Scan for the cell matching the given text and deliver its (x, y) coordinate at center. 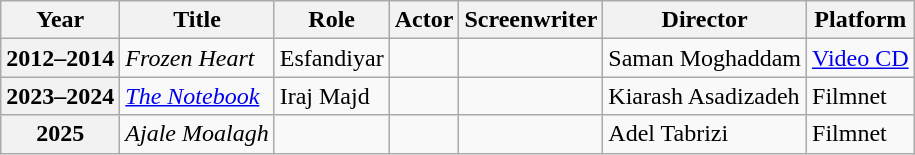
Esfandiyar (332, 58)
Saman Moghaddam (705, 58)
2023–2024 (60, 96)
Platform (861, 20)
2025 (60, 134)
Adel Tabrizi (705, 134)
Role (332, 20)
Ajale Moalagh (197, 134)
Frozen Heart (197, 58)
2012–2014 (60, 58)
Iraj Majd (332, 96)
Screenwriter (531, 20)
Year (60, 20)
Actor (424, 20)
The Notebook (197, 96)
Director (705, 20)
Video CD (861, 58)
Title (197, 20)
Kiarash Asadizadeh (705, 96)
